Identify which cell holds the provided text, then report its [X, Y] central coordinate. 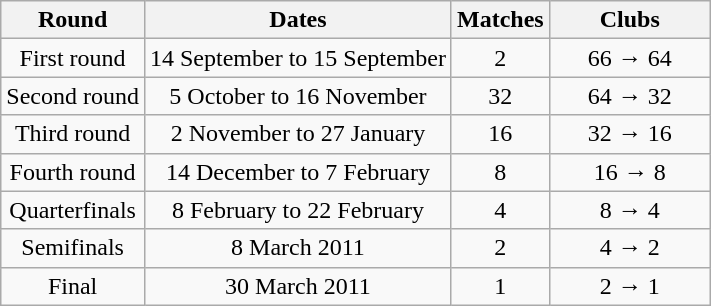
8 [500, 172]
Dates [298, 20]
Matches [500, 20]
32 [500, 96]
8 → 4 [630, 210]
32 → 16 [630, 134]
8 February to 22 February [298, 210]
Semifinals [73, 248]
16 [500, 134]
Third round [73, 134]
14 September to 15 September [298, 58]
Fourth round [73, 172]
1 [500, 286]
14 December to 7 February [298, 172]
16 → 8 [630, 172]
Quarterfinals [73, 210]
4 [500, 210]
66 → 64 [630, 58]
2 → 1 [630, 286]
Final [73, 286]
2 November to 27 January [298, 134]
30 March 2011 [298, 286]
8 March 2011 [298, 248]
4 → 2 [630, 248]
Round [73, 20]
64 → 32 [630, 96]
5 October to 16 November [298, 96]
Clubs [630, 20]
Second round [73, 96]
First round [73, 58]
